Pinpoint the cell where the given text exists, returning its [x, y] midpoint coordinate. 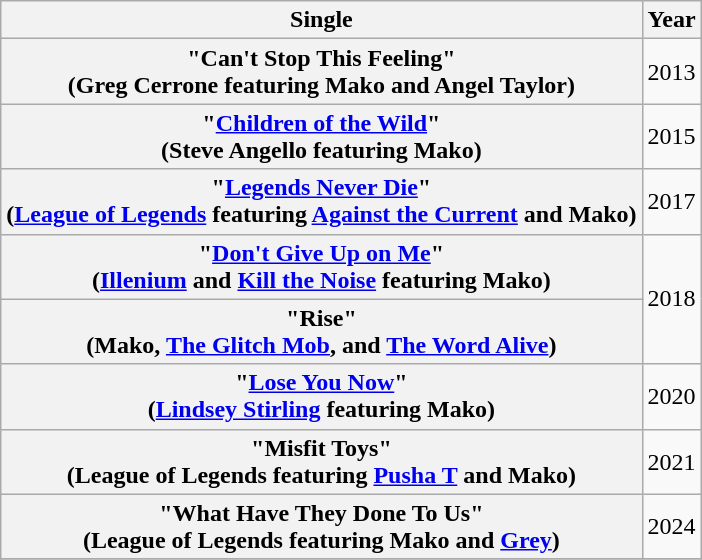
"Children of the Wild" (Steve Angello featuring Mako) [322, 136]
2015 [672, 136]
"Misfit Toys" (League of Legends featuring Pusha T and Mako) [322, 462]
"Can't Stop This Feeling" (Greg Cerrone featuring Mako and Angel Taylor) [322, 72]
Year [672, 20]
"Rise" (Mako, The Glitch Mob, and The Word Alive) [322, 332]
"Don't Give Up on Me"(Illenium and Kill the Noise featuring Mako) [322, 266]
2020 [672, 396]
"What Have They Done To Us" (League of Legends featuring Mako and Grey) [322, 526]
2024 [672, 526]
2017 [672, 202]
"Legends Never Die" (League of Legends featuring Against the Current and Mako) [322, 202]
Single [322, 20]
2018 [672, 299]
2021 [672, 462]
2013 [672, 72]
"Lose You Now" (Lindsey Stirling featuring Mako) [322, 396]
